Pinpoint the cell where the given text exists, returning its [x, y] midpoint coordinate. 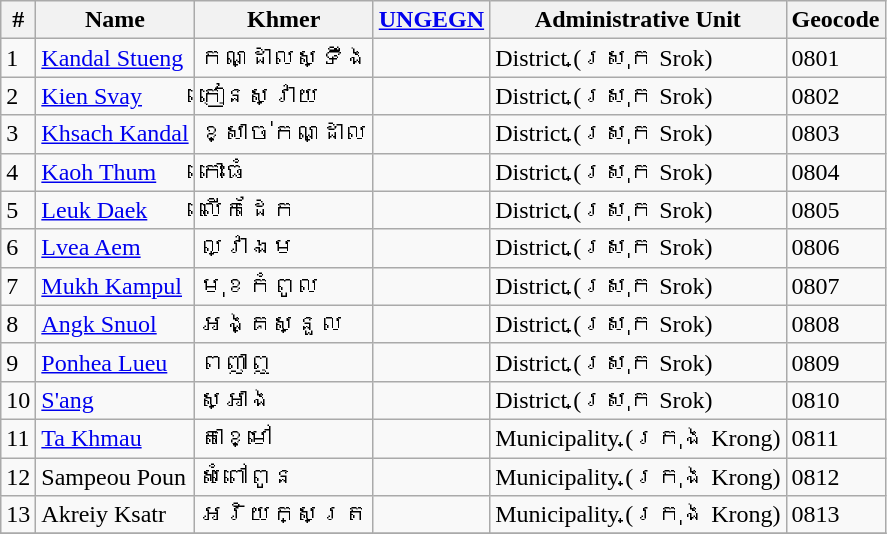
UNGEGN [431, 20]
ខ្សាច់កណ្ដាល [284, 134]
0807 [836, 286]
9 [18, 362]
Administrative Unit [638, 20]
កៀនស្វាយ [284, 96]
0809 [836, 362]
Angk Snuol [115, 324]
Mukh Kampul [115, 286]
កោះធំ [284, 172]
8 [18, 324]
S'ang [115, 400]
អង្គស្នួល [284, 324]
0812 [836, 477]
0805 [836, 210]
Kien Svay [115, 96]
Ta Khmau [115, 438]
ស្អាង [284, 400]
6 [18, 248]
សំពៅពូន [284, 477]
# [18, 20]
Geocode [836, 20]
5 [18, 210]
11 [18, 438]
ល្វាឯម [284, 248]
Akreiy Ksatr [115, 515]
Ponhea Lueu [115, 362]
2 [18, 96]
4 [18, 172]
0803 [836, 134]
12 [18, 477]
0810 [836, 400]
0806 [836, 248]
0804 [836, 172]
13 [18, 515]
កណ្ដាលស្ទឹង [284, 58]
Sampeou Poun [115, 477]
លើកដែក [284, 210]
0802 [836, 96]
Leuk Daek [115, 210]
1 [18, 58]
Khsach Kandal [115, 134]
7 [18, 286]
0801 [836, 58]
Khmer [284, 20]
0813 [836, 515]
Kandal Stueng [115, 58]
Lvea Aem [115, 248]
3 [18, 134]
Kaoh Thum [115, 172]
Name [115, 20]
អរិយក្សត្រ [284, 515]
មុខកំពូល [284, 286]
0808 [836, 324]
10 [18, 400]
ពញាឮ [284, 362]
តាខ្មៅ [284, 438]
0811 [836, 438]
